From the cell containing the given text, extract its center point as [x, y] coordinate. 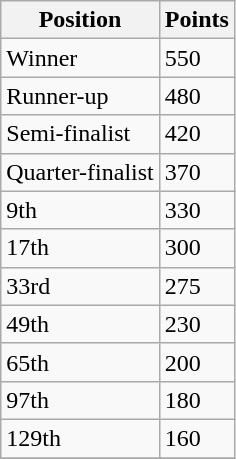
330 [196, 210]
Runner-up [80, 96]
230 [196, 324]
275 [196, 286]
480 [196, 96]
97th [80, 400]
33rd [80, 286]
160 [196, 438]
Points [196, 20]
129th [80, 438]
49th [80, 324]
Position [80, 20]
300 [196, 248]
17th [80, 248]
180 [196, 400]
550 [196, 58]
420 [196, 134]
370 [196, 172]
65th [80, 362]
200 [196, 362]
Semi-finalist [80, 134]
Quarter-finalist [80, 172]
Winner [80, 58]
9th [80, 210]
